From the cell containing the given text, extract its center point as [x, y] coordinate. 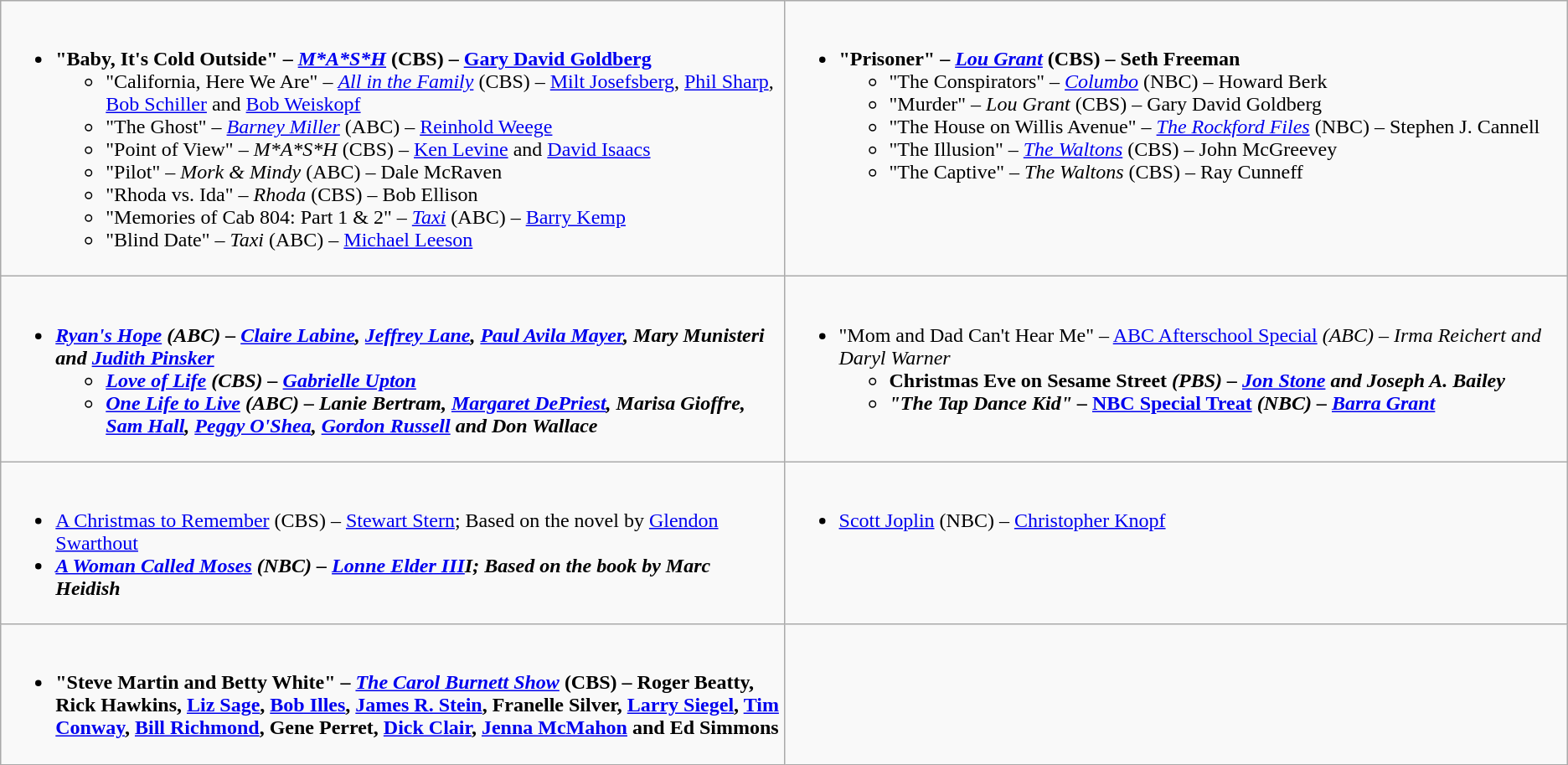
Scott Joplin (NBC) – Christopher Knopf [1176, 543]
